Locate the cell with the specified text and output its [x, y] center coordinate. 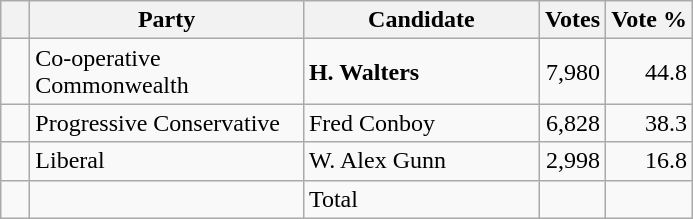
2,998 [572, 161]
16.8 [650, 161]
38.3 [650, 123]
H. Walters [421, 72]
Fred Conboy [421, 123]
Candidate [421, 20]
Vote % [650, 20]
Co-operative Commonwealth [167, 72]
Liberal [167, 161]
44.8 [650, 72]
Party [167, 20]
W. Alex Gunn [421, 161]
6,828 [572, 123]
Progressive Conservative [167, 123]
7,980 [572, 72]
Total [421, 199]
Votes [572, 20]
